Search for the cell housing the specified text and yield its [X, Y] center coordinate. 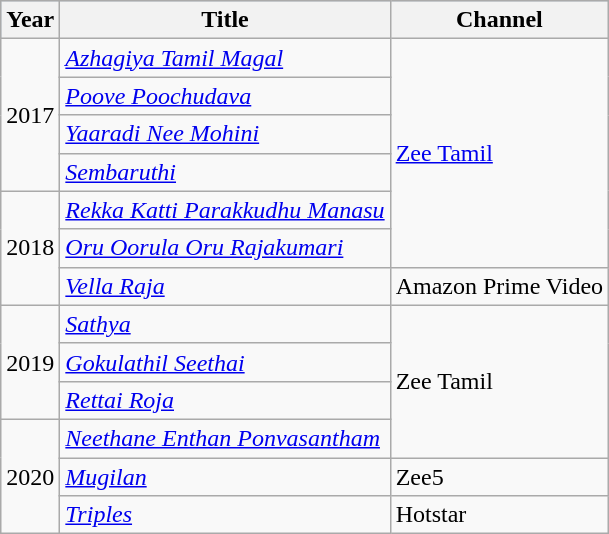
Hotstar [499, 515]
Oru Oorula Oru Rajakumari [225, 248]
Poove Poochudava [225, 96]
2017 [30, 115]
Yaaradi Nee Mohini [225, 134]
Mugilan [225, 477]
Channel [499, 20]
Vella Raja [225, 286]
Azhagiya Tamil Magal [225, 58]
Year [30, 20]
Rekka Katti Parakkudhu Manasu [225, 210]
Triples [225, 515]
2018 [30, 248]
Amazon Prime Video [499, 286]
Gokulathil Seethai [225, 362]
2020 [30, 476]
Title [225, 20]
2019 [30, 362]
Rettai Roja [225, 400]
Neethane Enthan Ponvasantham [225, 438]
Sathya [225, 324]
Sembaruthi [225, 172]
Zee5 [499, 477]
